Extract the [x, y] coordinate from the center of the cell holding the provided text.  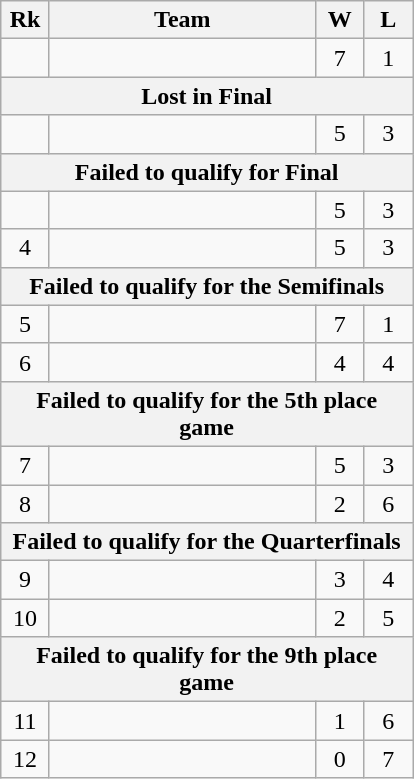
Failed to qualify for the 9th place game [207, 670]
Failed to qualify for the 5th place game [207, 414]
0 [340, 759]
12 [26, 759]
8 [26, 503]
9 [26, 580]
11 [26, 721]
Lost in Final [207, 96]
L [388, 20]
Failed to qualify for the Semifinals [207, 286]
Failed to qualify for Final [207, 172]
10 [26, 618]
Failed to qualify for the Quarterfinals [207, 542]
W [340, 20]
Rk [26, 20]
Team [182, 20]
